Determine the [x, y] coordinate at the center of the cell enclosing the given text.  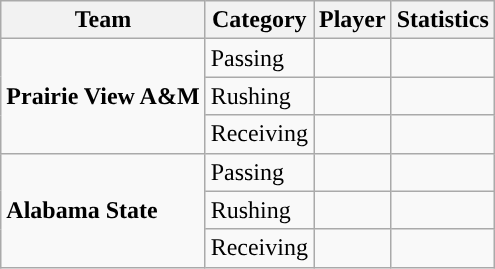
Alabama State [103, 210]
Prairie View A&M [103, 96]
Player [353, 20]
Statistics [442, 20]
Category [259, 20]
Team [103, 20]
